Identify which cell holds the provided text, then report its [x, y] central coordinate. 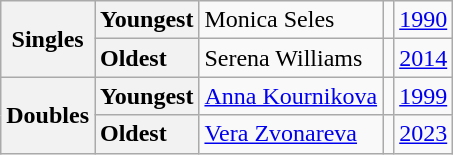
2023 [424, 134]
Monica Seles [291, 20]
1999 [424, 96]
Serena Williams [291, 58]
2014 [424, 58]
Singles [48, 39]
Doubles [48, 115]
1990 [424, 20]
Vera Zvonareva [291, 134]
Anna Kournikova [291, 96]
